Identify which cell holds the provided text, then report its [X, Y] central coordinate. 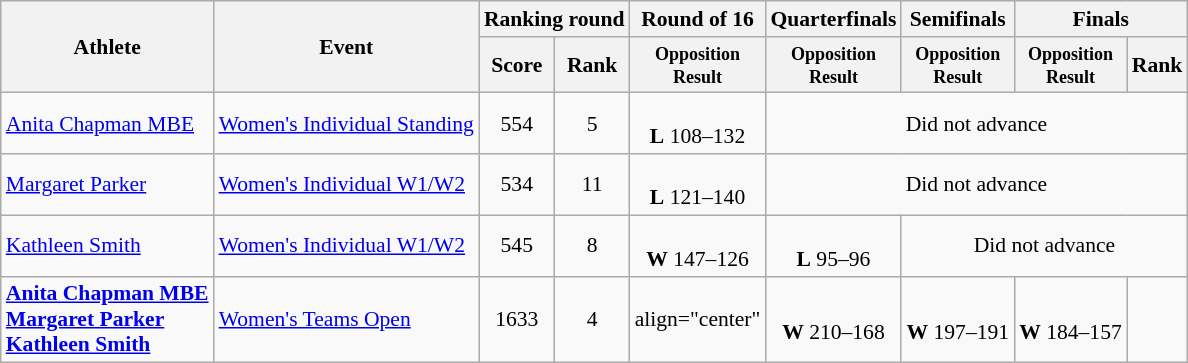
Event [346, 47]
W 147–126 [698, 246]
4 [592, 320]
Anita Chapman MBE [108, 124]
Score [517, 65]
Anita Chapman MBEMargaret ParkerKathleen Smith [108, 320]
534 [517, 184]
545 [517, 246]
Athlete [108, 47]
Round of 16 [698, 19]
Quarterfinals [833, 19]
Semifinals [958, 19]
11 [592, 184]
Women's Teams Open [346, 320]
W 184–157 [1070, 320]
8 [592, 246]
L 121–140 [698, 184]
1633 [517, 320]
Finals [1100, 19]
L 108–132 [698, 124]
Women's Individual Standing [346, 124]
align="center" [698, 320]
554 [517, 124]
W 210–168 [833, 320]
Kathleen Smith [108, 246]
Ranking round [554, 19]
W 197–191 [958, 320]
Margaret Parker [108, 184]
L 95–96 [833, 246]
5 [592, 124]
